Return the [x, y] coordinate for the center point of the cell that contains the specified text.  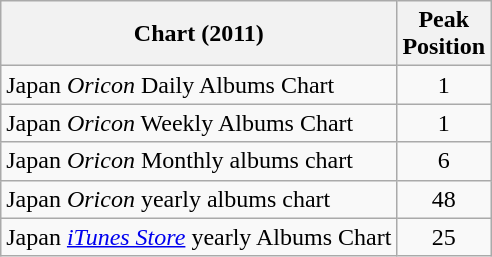
Japan Oricon Daily Albums Chart [199, 85]
25 [444, 237]
6 [444, 161]
48 [444, 199]
Chart (2011) [199, 34]
Japan Oricon yearly albums chart [199, 199]
PeakPosition [444, 34]
Japan iTunes Store yearly Albums Chart [199, 237]
Japan Oricon Weekly Albums Chart [199, 123]
Japan Oricon Monthly albums chart [199, 161]
